For the text-containing cell, return its midpoint in [X, Y] coordinate format. 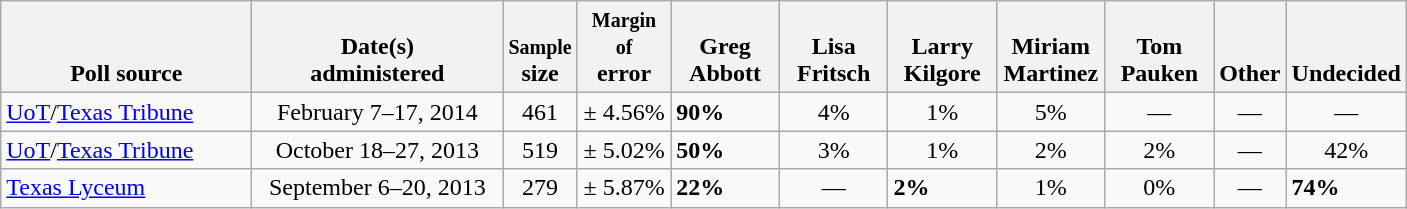
Texas Lyceum [126, 188]
October 18–27, 2013 [378, 150]
GregAbbott [726, 47]
279 [540, 188]
22% [726, 188]
42% [1346, 150]
LisaFritsch [834, 47]
± 4.56% [624, 112]
Undecided [1346, 47]
MiriamMartinez [1052, 47]
± 5.02% [624, 150]
± 5.87% [624, 188]
3% [834, 150]
Date(s)administered [378, 47]
Other [1250, 47]
461 [540, 112]
4% [834, 112]
February 7–17, 2014 [378, 112]
90% [726, 112]
Poll source [126, 47]
74% [1346, 188]
5% [1052, 112]
0% [1160, 188]
September 6–20, 2013 [378, 188]
Samplesize [540, 47]
TomPauken [1160, 47]
519 [540, 150]
Margin oferror [624, 47]
LarryKilgore [942, 47]
50% [726, 150]
